Determine the [X, Y] coordinate at the center of the cell enclosing the given text.  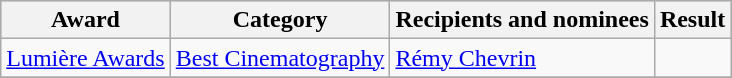
Best Cinematography [280, 58]
Result [692, 20]
Lumière Awards [86, 58]
Category [280, 20]
Award [86, 20]
Rémy Chevrin [522, 58]
Recipients and nominees [522, 20]
